Return (x, y) of the center of cell containing provided text 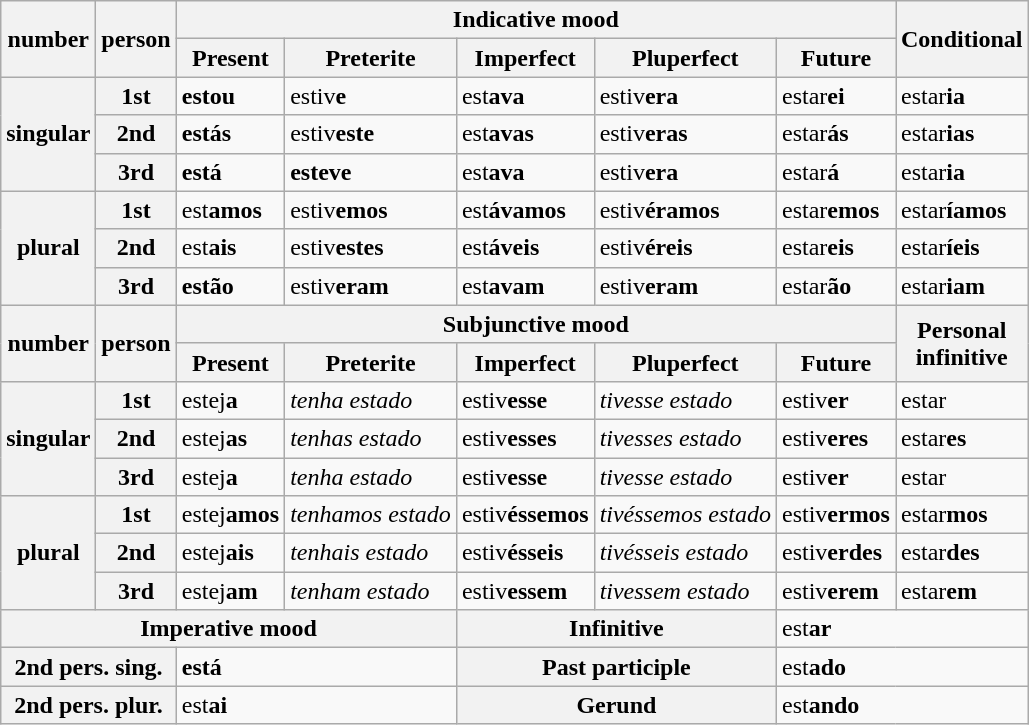
estavam (525, 286)
estarmos (962, 515)
Personal infinitive (962, 343)
estivessem (525, 591)
estaríeis (962, 248)
estivemos (371, 210)
estado (902, 667)
tivessem estado (685, 591)
Infinitive (616, 629)
Gerund (616, 705)
estaremos (836, 210)
tivesses estado (685, 438)
estiveras (685, 134)
esteve (371, 172)
estive (371, 96)
estão (230, 286)
estavas (525, 134)
Imperative mood (229, 629)
tivéssemos estado (685, 515)
estivestes (371, 248)
estivésseis (525, 553)
estando (902, 705)
estiverem (836, 591)
tenhas estado (371, 438)
estejamos (230, 515)
estejam (230, 591)
estáveis (525, 248)
estarás (836, 134)
tenhamos estado (371, 515)
estarão (836, 286)
estai (316, 705)
estejas (230, 438)
Indicative mood (536, 20)
2nd pers. plur. (89, 705)
Past participle (616, 667)
estiverdes (836, 553)
estiveste (371, 134)
estivéssemos (525, 515)
tenhais estado (371, 553)
estarei (836, 96)
estiveres (836, 438)
estareis (836, 248)
tenham estado (371, 591)
estardes (962, 553)
tivésseis estado (685, 553)
estarias (962, 134)
Subjunctive mood (536, 324)
estarem (962, 591)
estivéreis (685, 248)
estivermos (836, 515)
estamos (230, 210)
estará (836, 172)
estávamos (525, 210)
estais (230, 248)
estivéramos (685, 210)
estejais (230, 553)
Conditional (962, 39)
estou (230, 96)
estivesses (525, 438)
estás (230, 134)
2nd pers. sing. (89, 667)
estariam (962, 286)
estaríamos (962, 210)
estares (962, 438)
